Scan for the cell matching the given text and deliver its [x, y] coordinate at center. 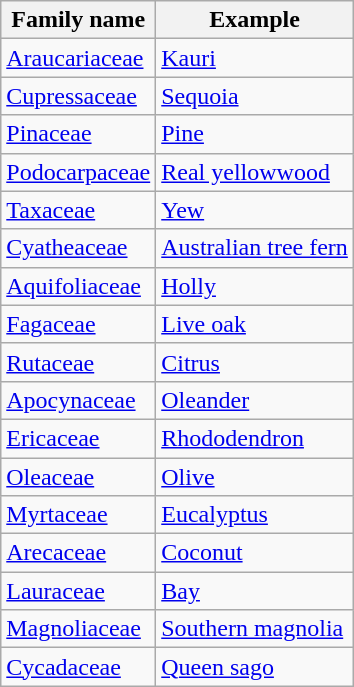
Eucalyptus [255, 515]
Bay [255, 591]
Arecaceae [78, 553]
Rhododendron [255, 438]
Southern magnolia [255, 629]
Sequoia [255, 96]
Queen sago [255, 667]
Kauri [255, 58]
Myrtaceae [78, 515]
Podocarpaceae [78, 172]
Family name [78, 20]
Australian tree fern [255, 248]
Cycadaceae [78, 667]
Oleaceae [78, 477]
Coconut [255, 553]
Pinaceae [78, 134]
Rutaceae [78, 362]
Real yellowwood [255, 172]
Holly [255, 286]
Cupressaceae [78, 96]
Live oak [255, 324]
Araucariaceae [78, 58]
Apocynaceae [78, 400]
Citrus [255, 362]
Yew [255, 210]
Oleander [255, 400]
Lauraceae [78, 591]
Magnoliaceae [78, 629]
Fagaceae [78, 324]
Ericaceae [78, 438]
Pine [255, 134]
Taxaceae [78, 210]
Aquifoliaceae [78, 286]
Example [255, 20]
Olive [255, 477]
Cyatheaceae [78, 248]
